Scan for the cell matching the given text and deliver its [x, y] coordinate at center. 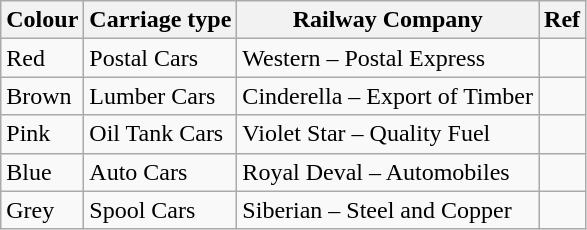
Railway Company [388, 20]
Oil Tank Cars [160, 134]
Lumber Cars [160, 96]
Auto Cars [160, 172]
Colour [42, 20]
Grey [42, 210]
Ref [562, 20]
Pink [42, 134]
Red [42, 58]
Carriage type [160, 20]
Cinderella – Export of Timber [388, 96]
Royal Deval – Automobiles [388, 172]
Brown [42, 96]
Spool Cars [160, 210]
Western – Postal Express [388, 58]
Postal Cars [160, 58]
Siberian – Steel and Copper [388, 210]
Blue [42, 172]
Violet Star – Quality Fuel [388, 134]
